Return (x, y) of the center of cell containing provided text 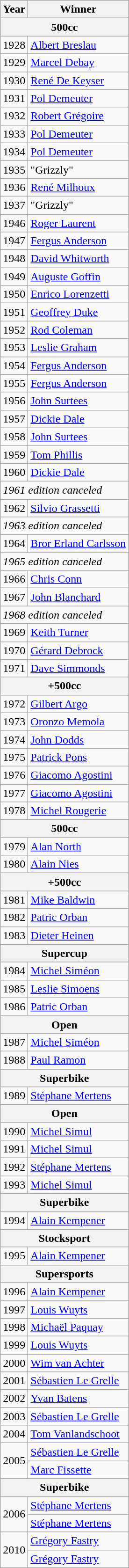
1961 edition canceled (64, 490)
1954 (14, 365)
1995 (14, 1256)
Bror Erland Carlsson (79, 544)
1997 (14, 1309)
1947 (14, 241)
Gilbert Argo (79, 704)
Dave Simmonds (79, 668)
Leslie Simoens (79, 989)
Tom Vanlandschoot (79, 1434)
1988 (14, 1060)
1978 (14, 811)
1969 (14, 633)
Enrico Lorenzetti (79, 294)
Chris Conn (79, 579)
Yvan Batens (79, 1399)
1984 (14, 971)
1960 (14, 472)
1930 (14, 80)
1928 (14, 45)
Year (14, 9)
1949 (14, 277)
1935 (14, 169)
1963 edition canceled (64, 526)
1946 (14, 223)
1981 (14, 900)
Supercup (64, 953)
Geoffrey Duke (79, 312)
1974 (14, 739)
1967 (14, 597)
1966 (14, 579)
1989 (14, 1096)
1959 (14, 454)
Marc Fissette (79, 1470)
2002 (14, 1399)
Auguste Goffin (79, 277)
1975 (14, 757)
1964 (14, 544)
1958 (14, 437)
Alain Nies (79, 864)
1991 (14, 1149)
2005 (14, 1461)
Silvio Grassetti (79, 508)
Paul Ramon (79, 1060)
Tom Phillis (79, 454)
Michel Rougerie (79, 811)
1998 (14, 1327)
Patrick Pons (79, 757)
1953 (14, 348)
Robert Grégoire (79, 116)
Winner (79, 9)
1948 (14, 259)
1936 (14, 187)
2001 (14, 1381)
1986 (14, 1006)
Mike Baldwin (79, 900)
1990 (14, 1131)
Supersports (64, 1274)
1931 (14, 98)
John Blanchard (79, 597)
1971 (14, 668)
1982 (14, 918)
Albert Breslau (79, 45)
1933 (14, 134)
1955 (14, 383)
Stocksport (64, 1238)
1951 (14, 312)
1950 (14, 294)
1980 (14, 864)
1934 (14, 152)
John Dodds (79, 739)
1996 (14, 1291)
2004 (14, 1434)
Alan North (79, 846)
1957 (14, 419)
Wim van Achter (79, 1363)
1993 (14, 1185)
Keith Turner (79, 633)
Michaël Paquay (79, 1327)
Roger Laurent (79, 223)
1968 edition canceled (64, 615)
René De Keyser (79, 80)
1979 (14, 846)
1972 (14, 704)
2003 (14, 1416)
1965 edition canceled (64, 562)
René Milhoux (79, 187)
1976 (14, 775)
1977 (14, 793)
Oronzo Memola (79, 722)
Marcel Debay (79, 63)
1983 (14, 935)
Leslie Graham (79, 348)
1970 (14, 650)
1973 (14, 722)
David Whitworth (79, 259)
1962 (14, 508)
1994 (14, 1220)
1987 (14, 1042)
1937 (14, 205)
1985 (14, 989)
Rod Coleman (79, 330)
1992 (14, 1167)
1956 (14, 401)
2010 (14, 1550)
Gérard Debrock (79, 650)
2000 (14, 1363)
1932 (14, 116)
2006 (14, 1514)
1999 (14, 1345)
1952 (14, 330)
1929 (14, 63)
Dieter Heinen (79, 935)
